Output the (x, y) coordinate of the center of the cell containing the given text.  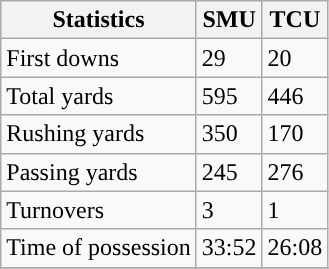
First downs (99, 58)
276 (295, 172)
245 (229, 172)
Statistics (99, 20)
Turnovers (99, 210)
1 (295, 210)
350 (229, 134)
446 (295, 96)
Time of possession (99, 248)
33:52 (229, 248)
170 (295, 134)
Rushing yards (99, 134)
3 (229, 210)
SMU (229, 20)
20 (295, 58)
595 (229, 96)
26:08 (295, 248)
Passing yards (99, 172)
Total yards (99, 96)
TCU (295, 20)
29 (229, 58)
